Pinpoint the cell where the given text exists, returning its [x, y] midpoint coordinate. 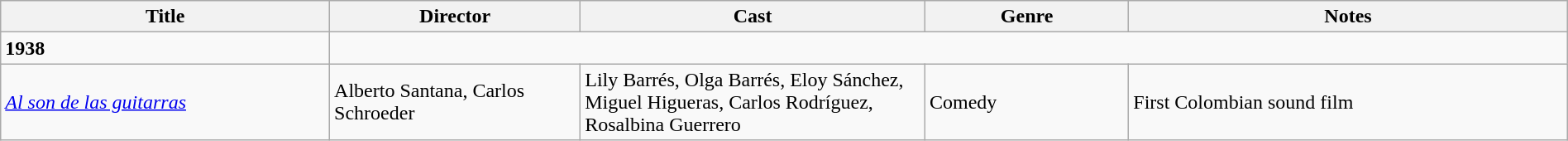
1938 [165, 48]
Director [455, 17]
Lily Barrés, Olga Barrés, Eloy Sánchez, Miguel Higueras, Carlos Rodríguez, Rosalbina Guerrero [753, 102]
Genre [1026, 17]
Cast [753, 17]
Title [165, 17]
Notes [1348, 17]
Alberto Santana, Carlos Schroeder [455, 102]
Comedy [1026, 102]
Al son de las guitarras [165, 102]
First Colombian sound film [1348, 102]
